Provide the [x, y] coordinate of the cell's center where the given text is located.  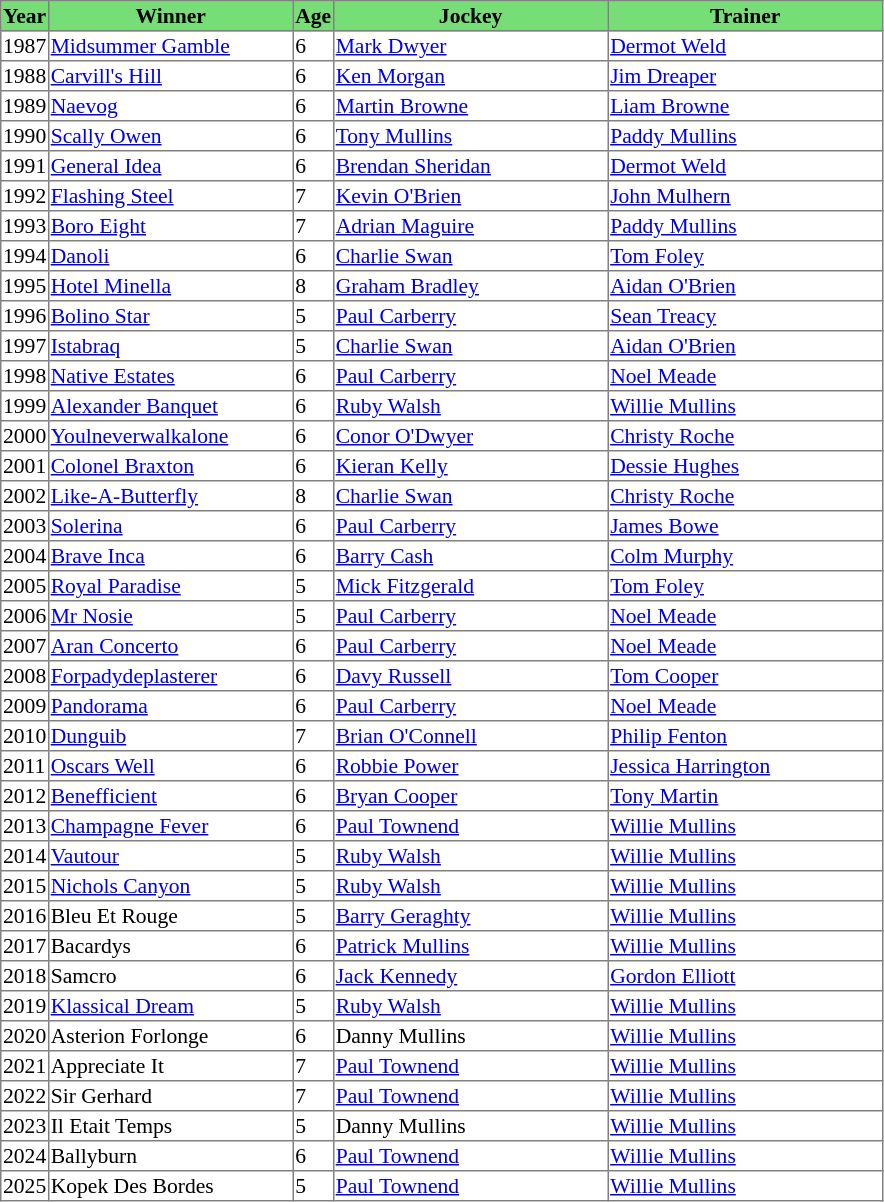
2022 [25, 1096]
Danoli [170, 256]
1999 [25, 406]
Bryan Cooper [470, 796]
Winner [170, 16]
2009 [25, 706]
Jessica Harrington [745, 766]
2019 [25, 1006]
Jockey [470, 16]
Appreciate It [170, 1066]
2011 [25, 766]
Tom Cooper [745, 676]
Ken Morgan [470, 76]
Jack Kennedy [470, 976]
1997 [25, 346]
Colonel Braxton [170, 466]
1995 [25, 286]
2023 [25, 1126]
1998 [25, 376]
Ballyburn [170, 1156]
Kevin O'Brien [470, 196]
Nichols Canyon [170, 886]
Scally Owen [170, 136]
Youlneverwalkalone [170, 436]
Bleu Et Rouge [170, 916]
Oscars Well [170, 766]
1990 [25, 136]
Bacardys [170, 946]
Native Estates [170, 376]
Klassical Dream [170, 1006]
Champagne Fever [170, 826]
Benefficient [170, 796]
Royal Paradise [170, 586]
Conor O'Dwyer [470, 436]
General Idea [170, 166]
2012 [25, 796]
Philip Fenton [745, 736]
2015 [25, 886]
Boro Eight [170, 226]
Brendan Sheridan [470, 166]
Brian O'Connell [470, 736]
Flashing Steel [170, 196]
Asterion Forlonge [170, 1036]
Midsummer Gamble [170, 46]
1996 [25, 316]
Vautour [170, 856]
Dunguib [170, 736]
2014 [25, 856]
2006 [25, 616]
2024 [25, 1156]
Age [313, 16]
Istabraq [170, 346]
2008 [25, 676]
Solerina [170, 526]
Kopek Des Bordes [170, 1186]
Bolino Star [170, 316]
2013 [25, 826]
Alexander Banquet [170, 406]
2003 [25, 526]
Adrian Maguire [470, 226]
2004 [25, 556]
2025 [25, 1186]
1992 [25, 196]
2001 [25, 466]
Sean Treacy [745, 316]
Mark Dwyer [470, 46]
Hotel Minella [170, 286]
Patrick Mullins [470, 946]
Kieran Kelly [470, 466]
Graham Bradley [470, 286]
Barry Cash [470, 556]
Year [25, 16]
Liam Browne [745, 106]
Aran Concerto [170, 646]
James Bowe [745, 526]
Trainer [745, 16]
1987 [25, 46]
2007 [25, 646]
2002 [25, 496]
Tony Mullins [470, 136]
John Mulhern [745, 196]
1989 [25, 106]
2000 [25, 436]
1993 [25, 226]
Samcro [170, 976]
Brave Inca [170, 556]
2018 [25, 976]
Pandorama [170, 706]
Like-A-Butterfly [170, 496]
Davy Russell [470, 676]
1991 [25, 166]
1988 [25, 76]
Mick Fitzgerald [470, 586]
2010 [25, 736]
Robbie Power [470, 766]
2017 [25, 946]
Colm Murphy [745, 556]
1994 [25, 256]
Barry Geraghty [470, 916]
Mr Nosie [170, 616]
Dessie Hughes [745, 466]
2021 [25, 1066]
Gordon Elliott [745, 976]
Jim Dreaper [745, 76]
Martin Browne [470, 106]
Carvill's Hill [170, 76]
2005 [25, 586]
Forpadydeplasterer [170, 676]
Naevog [170, 106]
Il Etait Temps [170, 1126]
Sir Gerhard [170, 1096]
2020 [25, 1036]
Tony Martin [745, 796]
2016 [25, 916]
